Provide the [x, y] coordinate of the cell's center where the given text is located.  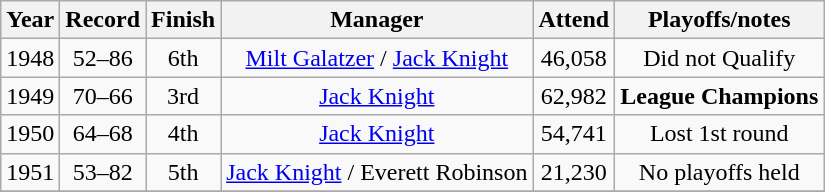
54,741 [574, 134]
5th [184, 172]
1951 [30, 172]
Lost 1st round [720, 134]
46,058 [574, 58]
Jack Knight / Everett Robinson [377, 172]
No playoffs held [720, 172]
Finish [184, 20]
62,982 [574, 96]
Attend [574, 20]
1950 [30, 134]
21,230 [574, 172]
League Champions [720, 96]
1949 [30, 96]
53–82 [103, 172]
Year [30, 20]
64–68 [103, 134]
4th [184, 134]
Manager [377, 20]
Milt Galatzer / Jack Knight [377, 58]
70–66 [103, 96]
6th [184, 58]
3rd [184, 96]
52–86 [103, 58]
Playoffs/notes [720, 20]
Did not Qualify [720, 58]
Record [103, 20]
1948 [30, 58]
